Detect which cell encompasses the target text, then output its [x, y] center coordinate. 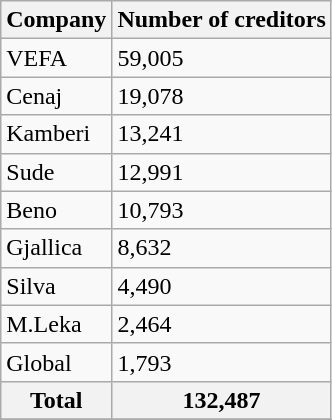
13,241 [222, 134]
Global [56, 362]
Cenaj [56, 96]
Sude [56, 172]
4,490 [222, 286]
8,632 [222, 248]
Kamberi [56, 134]
Gjallica [56, 248]
132,487 [222, 400]
19,078 [222, 96]
Total [56, 400]
VEFA [56, 58]
Company [56, 20]
59,005 [222, 58]
1,793 [222, 362]
12,991 [222, 172]
Silva [56, 286]
2,464 [222, 324]
Number of creditors [222, 20]
M.Leka [56, 324]
Beno [56, 210]
10,793 [222, 210]
